For the text-containing cell, return its midpoint in (X, Y) coordinate format. 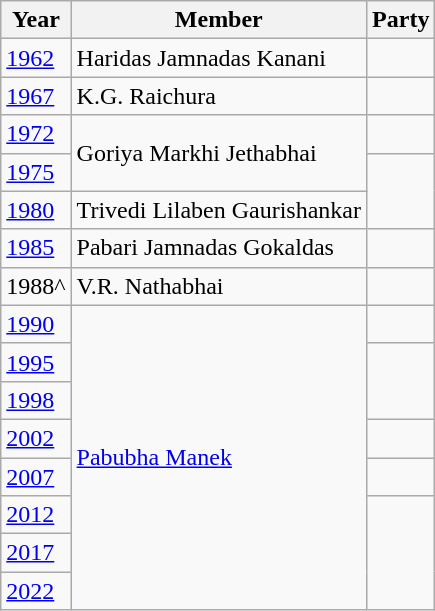
Year (36, 20)
Member (218, 20)
1990 (36, 324)
1988^ (36, 286)
1962 (36, 58)
1967 (36, 96)
Pabubha Manek (218, 457)
1985 (36, 248)
K.G. Raichura (218, 96)
Haridas Jamnadas Kanani (218, 58)
2022 (36, 591)
1980 (36, 210)
Trivedi Lilaben Gaurishankar (218, 210)
1998 (36, 400)
2007 (36, 477)
1995 (36, 362)
2017 (36, 553)
Pabari Jamnadas Gokaldas (218, 248)
Goriya Markhi Jethabhai (218, 153)
1975 (36, 172)
V.R. Nathabhai (218, 286)
Party (401, 20)
2012 (36, 515)
1972 (36, 134)
2002 (36, 438)
